Return [x, y] of the center of cell containing provided text 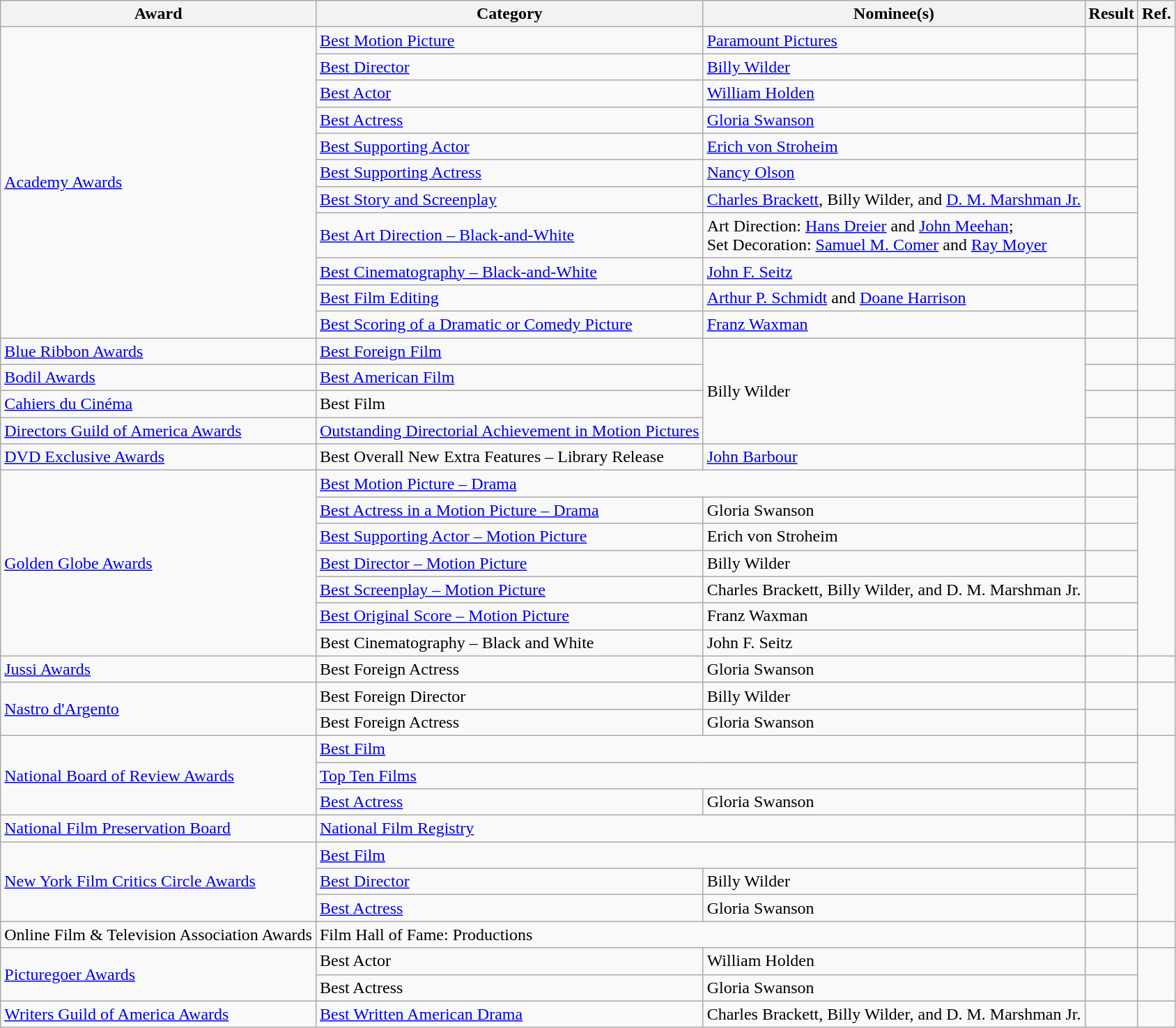
Blue Ribbon Awards [159, 351]
Best Cinematography – Black-and-White [509, 271]
Best Supporting Actress [509, 173]
Outstanding Directorial Achievement in Motion Pictures [509, 431]
Best Foreign Director [509, 696]
Top Ten Films [700, 776]
Best American Film [509, 378]
Picturegoer Awards [159, 974]
National Film Preservation Board [159, 829]
Best Film Editing [509, 298]
Best Director – Motion Picture [509, 563]
Cahiers du Cinéma [159, 404]
Best Written American Drama [509, 1014]
Best Screenplay – Motion Picture [509, 590]
Ref. [1156, 14]
Nancy Olson [894, 173]
Best Actress in a Motion Picture – Drama [509, 510]
National Film Registry [700, 829]
Best Foreign Film [509, 351]
Best Story and Screenplay [509, 199]
Best Motion Picture [509, 40]
Arthur P. Schmidt and Doane Harrison [894, 298]
Best Cinematography – Black and White [509, 643]
National Board of Review Awards [159, 775]
Art Direction: Hans Dreier and John Meehan; Set Decoration: Samuel M. Comer and Ray Moyer [894, 236]
Best Art Direction – Black-and-White [509, 236]
New York Film Critics Circle Awards [159, 882]
Directors Guild of America Awards [159, 431]
Writers Guild of America Awards [159, 1014]
Best Supporting Actor [509, 146]
John Barbour [894, 457]
Academy Awards [159, 183]
Paramount Pictures [894, 40]
Nastro d'Argento [159, 709]
Category [509, 14]
Best Scoring of a Dramatic or Comedy Picture [509, 324]
Best Motion Picture – Drama [700, 484]
Result [1111, 14]
Best Supporting Actor – Motion Picture [509, 537]
Jussi Awards [159, 669]
Nominee(s) [894, 14]
Golden Globe Awards [159, 563]
Film Hall of Fame: Productions [700, 935]
Award [159, 14]
DVD Exclusive Awards [159, 457]
Online Film & Television Association Awards [159, 935]
Bodil Awards [159, 378]
Best Overall New Extra Features – Library Release [509, 457]
Best Original Score – Motion Picture [509, 616]
